Extract the [X, Y] coordinate from the center of the cell holding the provided text.  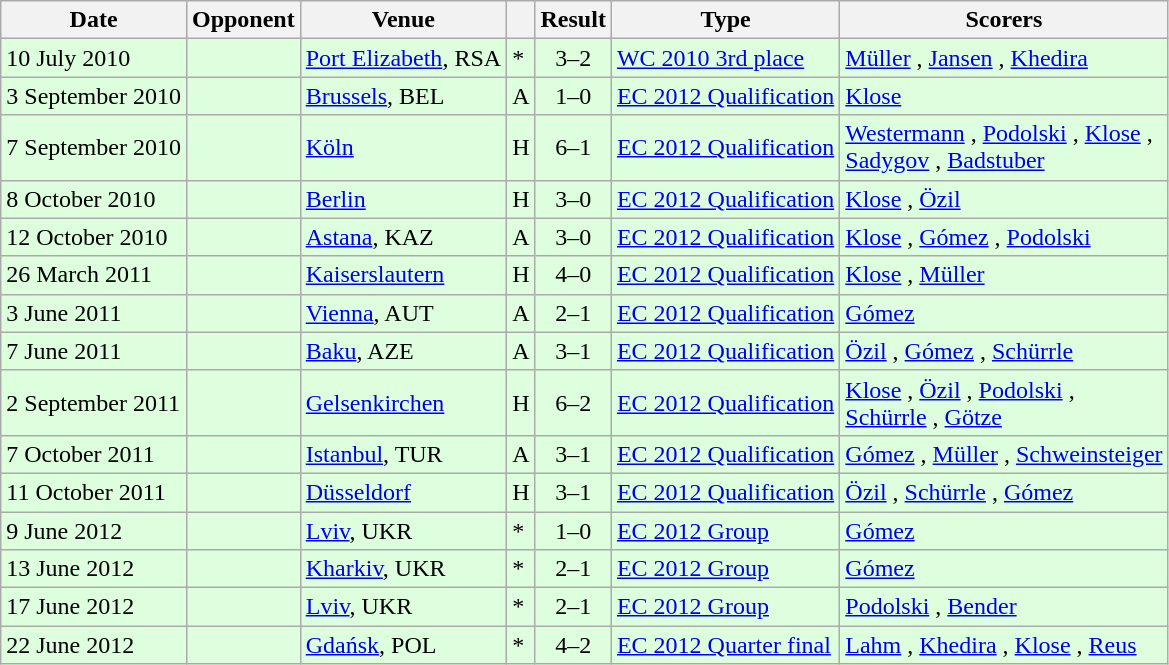
Köln [403, 148]
Brussels, BEL [403, 96]
Berlin [403, 199]
Gelsenkirchen [403, 402]
3 June 2011 [94, 313]
3 September 2010 [94, 96]
Klose , Özil [1004, 199]
Müller , Jansen , Khedira [1004, 58]
7 September 2010 [94, 148]
9 June 2012 [94, 531]
Westermann , Podolski , Klose , Sadygov , Badstuber [1004, 148]
Klose , Müller [1004, 275]
Astana, KAZ [403, 237]
10 July 2010 [94, 58]
7 June 2011 [94, 351]
7 October 2011 [94, 454]
Date [94, 20]
Kharkiv, UKR [403, 569]
Klose [1004, 96]
Port Elizabeth, RSA [403, 58]
4–2 [573, 645]
Özil , Schürrle , Gómez [1004, 492]
Klose , Özil , Podolski , Schürrle , Götze [1004, 402]
Opponent [243, 20]
17 June 2012 [94, 607]
Lahm , Khedira , Klose , Reus [1004, 645]
WC 2010 3rd place [725, 58]
22 June 2012 [94, 645]
Klose , Gómez , Podolski [1004, 237]
Vienna, AUT [403, 313]
Scorers [1004, 20]
26 March 2011 [94, 275]
6–2 [573, 402]
11 October 2011 [94, 492]
12 October 2010 [94, 237]
13 June 2012 [94, 569]
4–0 [573, 275]
Venue [403, 20]
Result [573, 20]
2 September 2011 [94, 402]
Type [725, 20]
8 October 2010 [94, 199]
Podolski , Bender [1004, 607]
Düsseldorf [403, 492]
Baku, AZE [403, 351]
Gómez , Müller , Schweinsteiger [1004, 454]
3–2 [573, 58]
EC 2012 Quarter final [725, 645]
Gdańsk, POL [403, 645]
6–1 [573, 148]
Kaiserslautern [403, 275]
Istanbul, TUR [403, 454]
Özil , Gómez , Schürrle [1004, 351]
